Extract the (X, Y) coordinate from the center of the cell holding the provided text.  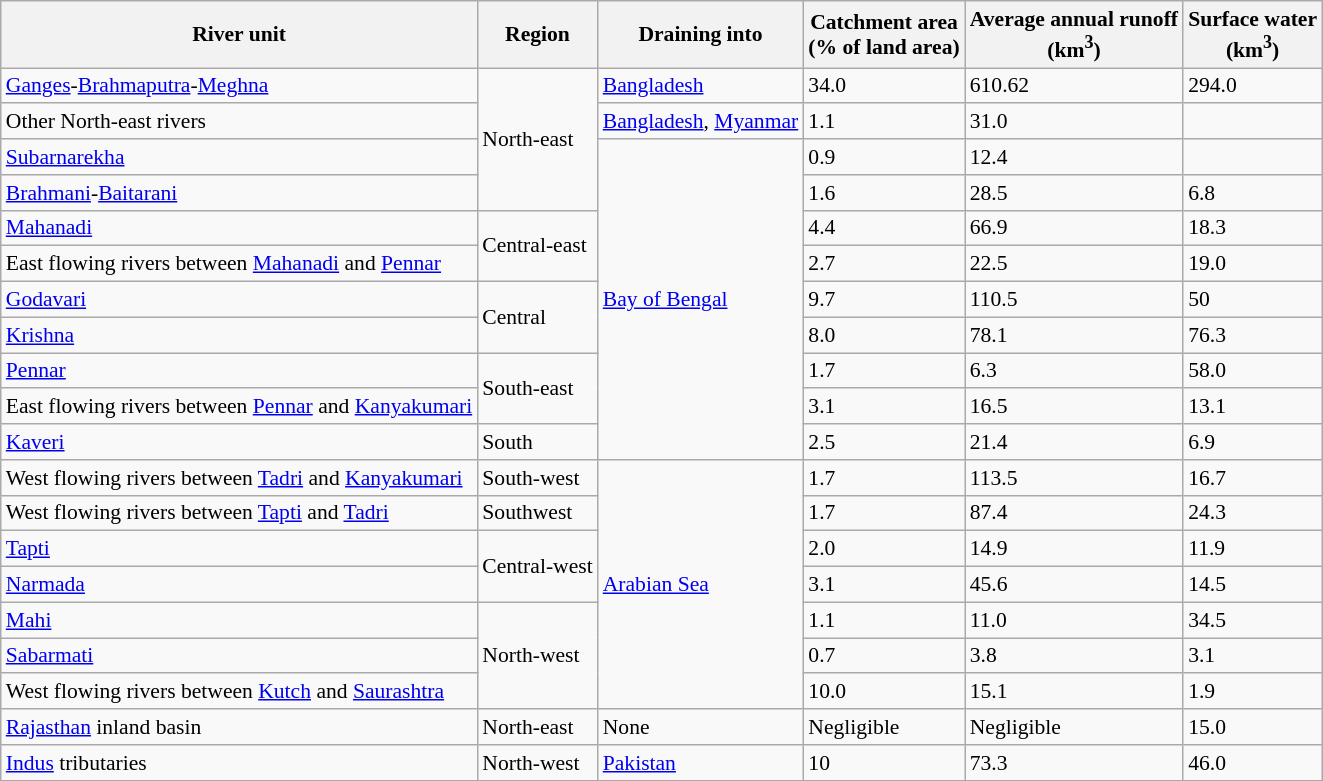
1.9 (1252, 692)
Ganges-Brahmaputra-Meghna (240, 86)
Godavari (240, 300)
4.4 (884, 228)
2.0 (884, 549)
Central-west (537, 566)
66.9 (1074, 228)
East flowing rivers between Mahanadi and Pennar (240, 264)
Pennar (240, 371)
2.5 (884, 442)
6.8 (1252, 193)
3.8 (1074, 656)
Arabian Sea (701, 584)
11.0 (1074, 620)
45.6 (1074, 585)
13.1 (1252, 407)
46.0 (1252, 763)
78.1 (1074, 335)
Bangladesh, Myanmar (701, 122)
10.0 (884, 692)
Bay of Bengal (701, 300)
11.9 (1252, 549)
14.9 (1074, 549)
East flowing rivers between Pennar and Kanyakumari (240, 407)
Mahanadi (240, 228)
294.0 (1252, 86)
1.6 (884, 193)
Indus tributaries (240, 763)
Region (537, 34)
Narmada (240, 585)
West flowing rivers between Kutch and Saurashtra (240, 692)
None (701, 727)
0.7 (884, 656)
Southwest (537, 513)
6.9 (1252, 442)
21.4 (1074, 442)
6.3 (1074, 371)
South (537, 442)
18.3 (1252, 228)
31.0 (1074, 122)
8.0 (884, 335)
Surface water (km3) (1252, 34)
34.5 (1252, 620)
Mahi (240, 620)
15.0 (1252, 727)
Central (537, 318)
West flowing rivers between Tapti and Tadri (240, 513)
28.5 (1074, 193)
Kaveri (240, 442)
Rajasthan inland basin (240, 727)
South-east (537, 388)
14.5 (1252, 585)
South-west (537, 478)
50 (1252, 300)
16.5 (1074, 407)
Subarnarekha (240, 157)
Catchment area (% of land area) (884, 34)
58.0 (1252, 371)
73.3 (1074, 763)
0.9 (884, 157)
Bangladesh (701, 86)
110.5 (1074, 300)
10 (884, 763)
Average annual runoff (km3) (1074, 34)
Central-east (537, 246)
West flowing rivers between Tadri and Kanyakumari (240, 478)
22.5 (1074, 264)
12.4 (1074, 157)
610.62 (1074, 86)
Tapti (240, 549)
16.7 (1252, 478)
9.7 (884, 300)
76.3 (1252, 335)
2.7 (884, 264)
19.0 (1252, 264)
34.0 (884, 86)
Brahmani-Baitarani (240, 193)
24.3 (1252, 513)
113.5 (1074, 478)
River unit (240, 34)
Other North-east rivers (240, 122)
Sabarmati (240, 656)
Draining into (701, 34)
15.1 (1074, 692)
Pakistan (701, 763)
Krishna (240, 335)
87.4 (1074, 513)
